Capture the cell that displays the provided text and extract its [x, y] central coordinate. 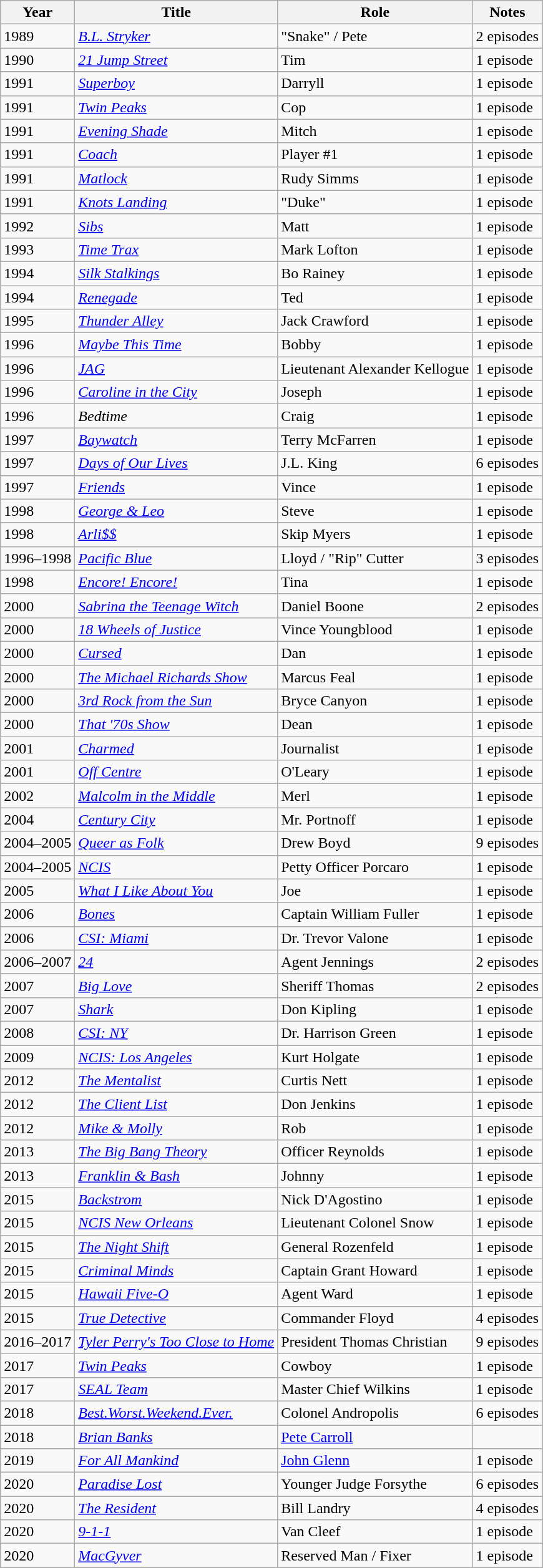
Mike & Molly [176, 1128]
Agent Ward [375, 1294]
Dr. Trevor Valone [375, 938]
9-1-1 [176, 1532]
1990 [37, 60]
3 episodes [507, 558]
Johnny [375, 1176]
Master Chief Wilkins [375, 1389]
Friends [176, 487]
Cowboy [375, 1365]
George & Leo [176, 511]
Evening Shade [176, 131]
Thunder Alley [176, 321]
Marcus Feal [375, 677]
The Resident [176, 1508]
Bryce Canyon [375, 701]
Hawaii Five-O [176, 1294]
Bo Rainey [375, 273]
Cursed [176, 653]
Bill Landry [375, 1508]
18 Wheels of Justice [176, 629]
Big Love [176, 985]
Nick D'Agostino [375, 1199]
Curtis Nett [375, 1081]
Sheriff Thomas [375, 985]
Century City [176, 820]
Journalist [375, 748]
Franklin & Bash [176, 1176]
Backstrom [176, 1199]
Lloyd / "Rip" Cutter [375, 558]
Younger Judge Forsythe [375, 1484]
Baywatch [176, 440]
Brian Banks [176, 1436]
Malcolm in the Middle [176, 796]
The Michael Richards Show [176, 677]
President Thomas Christian [375, 1342]
Shark [176, 1009]
Darryll [375, 84]
Mr. Portnoff [375, 820]
The Big Bang Theory [176, 1152]
"Snake" / Pete [375, 36]
Notes [507, 12]
Sibs [176, 226]
Craig [375, 416]
Reserved Man / Fixer [375, 1556]
NCIS New Orleans [176, 1223]
Ted [375, 298]
JAG [176, 369]
MacGyver [176, 1556]
Rob [375, 1128]
Captain Grant Howard [375, 1270]
Arli$$ [176, 535]
Knots Landing [176, 202]
Officer Reynolds [375, 1152]
1996–1998 [37, 558]
Terry McFarren [375, 440]
Lieutenant Colonel Snow [375, 1223]
NCIS: Los Angeles [176, 1057]
Tyler Perry's Too Close to Home [176, 1342]
Commander Floyd [375, 1318]
B.L. Stryker [176, 36]
Maybe This Time [176, 345]
True Detective [176, 1318]
1993 [37, 249]
Tim [375, 60]
Dr. Harrison Green [375, 1033]
2002 [37, 796]
Mitch [375, 131]
2004 [37, 820]
Don Jenkins [375, 1105]
John Glenn [375, 1461]
Encore! Encore! [176, 582]
Caroline in the City [176, 392]
Dean [375, 725]
That '70s Show [176, 725]
Silk Stalkings [176, 273]
Van Cleef [375, 1532]
Pacific Blue [176, 558]
The Client List [176, 1105]
Bedtime [176, 416]
Bobby [375, 345]
Sabrina the Teenage Witch [176, 606]
Petty Officer Porcaro [375, 867]
Matt [375, 226]
NCIS [176, 867]
General Rozenfeld [375, 1247]
Mark Lofton [375, 249]
Charmed [176, 748]
Lieutenant Alexander Kellogue [375, 369]
Role [375, 12]
Captain William Fuller [375, 914]
CSI: NY [176, 1033]
What I Like About You [176, 891]
Coach [176, 155]
Dan [375, 653]
2005 [37, 891]
2006–2007 [37, 962]
Off Centre [176, 772]
1995 [37, 321]
Criminal Minds [176, 1270]
J.L. King [375, 463]
2009 [37, 1057]
Jack Crawford [375, 321]
"Duke" [375, 202]
2019 [37, 1461]
Time Trax [176, 249]
Merl [375, 796]
Don Kipling [375, 1009]
Joseph [375, 392]
Kurt Holgate [375, 1057]
CSI: Miami [176, 938]
The Night Shift [176, 1247]
The Mentalist [176, 1081]
Superboy [176, 84]
Agent Jennings [375, 962]
Rudy Simms [375, 178]
Title [176, 12]
Days of Our Lives [176, 463]
Skip Myers [375, 535]
1989 [37, 36]
Paradise Lost [176, 1484]
Queer as Folk [176, 843]
Renegade [176, 298]
Drew Boyd [375, 843]
Daniel Boone [375, 606]
Cop [375, 107]
Vince [375, 487]
Pete Carroll [375, 1436]
2016–2017 [37, 1342]
24 [176, 962]
21 Jump Street [176, 60]
For All Mankind [176, 1461]
SEAL Team [176, 1389]
Vince Youngblood [375, 629]
3rd Rock from the Sun [176, 701]
Bones [176, 914]
Player #1 [375, 155]
1992 [37, 226]
Matlock [176, 178]
Best.Worst.Weekend.Ever. [176, 1413]
Year [37, 12]
O'Leary [375, 772]
Joe [375, 891]
Tina [375, 582]
Colonel Andropolis [375, 1413]
2008 [37, 1033]
Steve [375, 511]
